Detect which cell encompasses the target text, then output its (X, Y) center coordinate. 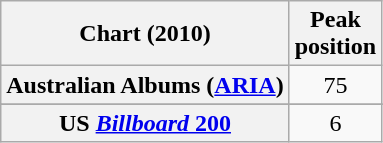
Australian Albums (ARIA) (145, 85)
75 (335, 85)
Chart (2010) (145, 34)
US Billboard 200 (145, 123)
6 (335, 123)
Peakposition (335, 34)
